Find where the given text appears and provide that cell's center as (X, Y) coordinate. 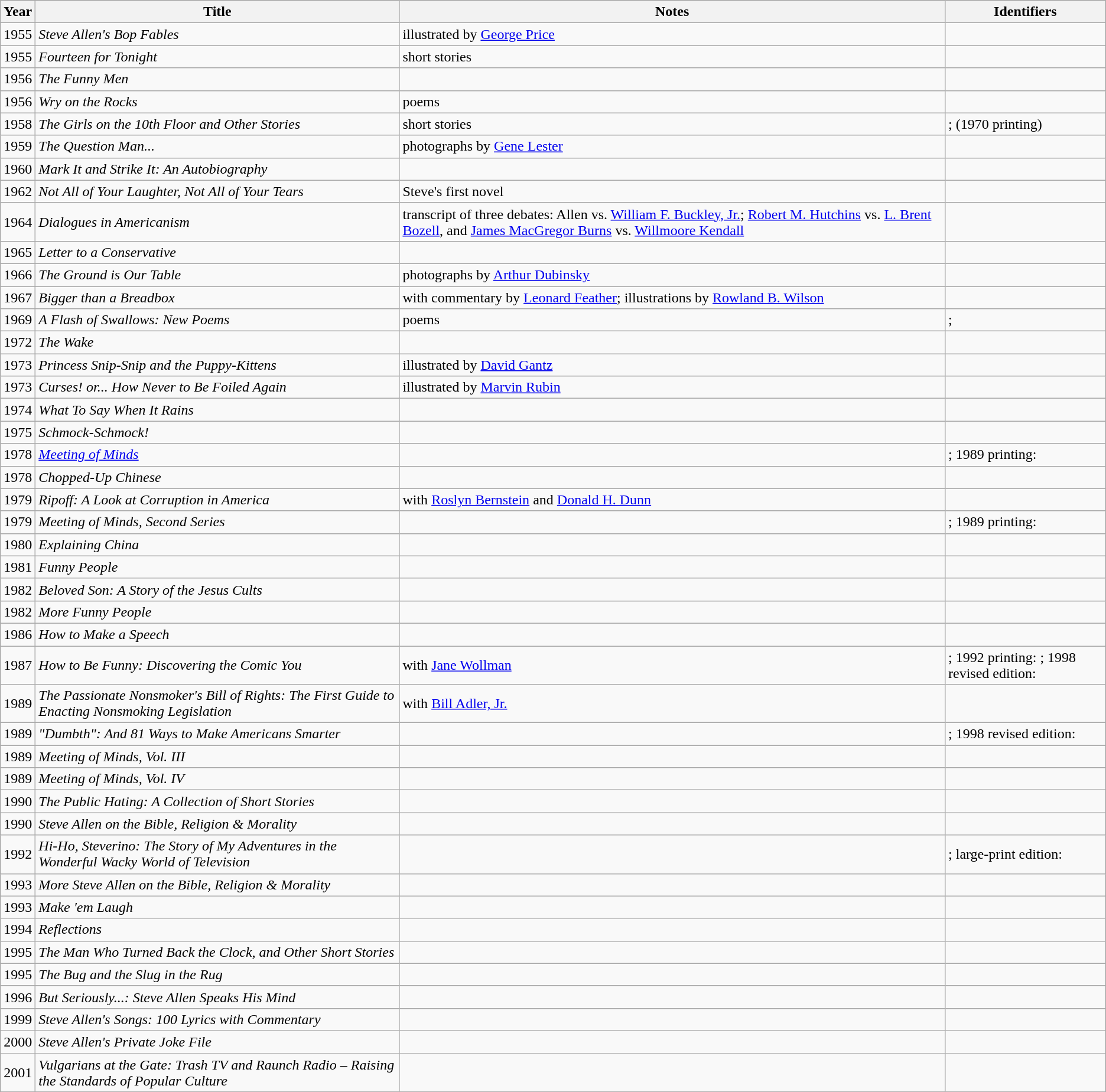
illustrated by David Gantz (672, 365)
Meeting of Minds, Vol. III (217, 757)
2001 (18, 1073)
Steve's first novel (672, 191)
Hi-Ho, Steverino: The Story of My Adventures in the Wonderful Wacky World of Television (217, 854)
Letter to a Conservative (217, 252)
More Funny People (217, 612)
Fourteen for Tonight (217, 57)
illustrated by Marvin Rubin (672, 387)
The Ground is Our Table (217, 275)
The Man Who Turned Back the Clock, and Other Short Stories (217, 952)
1996 (18, 997)
Dialogues in Americanism (217, 222)
Mark It and Strike It: An Autobiography (217, 169)
1975 (18, 432)
Vulgarians at the Gate: Trash TV and Raunch Radio – Raising the Standards of Popular Culture (217, 1073)
Schmock-Schmock! (217, 432)
Princess Snip-Snip and the Puppy-Kittens (217, 365)
Notes (672, 12)
1962 (18, 191)
How to Make a Speech (217, 634)
Meeting of Minds, Vol. IV (217, 779)
Chopped-Up Chinese (217, 477)
Steve Allen's Songs: 100 Lyrics with Commentary (217, 1019)
; (1970 printing) (1026, 124)
Reflections (217, 930)
1992 (18, 854)
1994 (18, 930)
1981 (18, 567)
1999 (18, 1019)
What To Say When It Rains (217, 410)
"Dumbth": And 81 Ways to Make Americans Smarter (217, 734)
The Funny Men (217, 79)
The Public Hating: A Collection of Short Stories (217, 801)
1959 (18, 146)
Steve Allen's Bop Fables (217, 34)
Steve Allen on the Bible, Religion & Morality (217, 824)
Wry on the Rocks (217, 102)
Make 'em Laugh (217, 907)
1964 (18, 222)
1986 (18, 634)
1972 (18, 343)
The Passionate Nonsmoker's Bill of Rights: The First Guide to Enacting Nonsmoking Legislation (217, 704)
photographs by Gene Lester (672, 146)
But Seriously...: Steve Allen Speaks His Mind (217, 997)
1967 (18, 297)
photographs by Arthur Dubinsky (672, 275)
1987 (18, 665)
with commentary by Leonard Feather; illustrations by Rowland B. Wilson (672, 297)
; 1998 revised edition: (1026, 734)
1960 (18, 169)
Beloved Son: A Story of the Jesus Cults (217, 589)
Identifiers (1026, 12)
Not All of Your Laughter, Not All of Your Tears (217, 191)
1966 (18, 275)
1969 (18, 320)
More Steve Allen on the Bible, Religion & Morality (217, 885)
The Question Man... (217, 146)
1974 (18, 410)
Explaining China (217, 545)
; large-print edition: (1026, 854)
The Bug and the Slug in the Rug (217, 974)
1980 (18, 545)
1958 (18, 124)
Steve Allen's Private Joke File (217, 1042)
2000 (18, 1042)
Curses! or... How Never to Be Foiled Again (217, 387)
The Wake (217, 343)
Ripoff: A Look at Corruption in America (217, 500)
The Girls on the 10th Floor and Other Stories (217, 124)
Bigger than a Breadbox (217, 297)
Title (217, 12)
A Flash of Swallows: New Poems (217, 320)
1965 (18, 252)
Funny People (217, 567)
with Bill Adler, Jr. (672, 704)
Year (18, 12)
with Roslyn Bernstein and Donald H. Dunn (672, 500)
Meeting of Minds (217, 455)
; 1992 printing: ; 1998 revised edition: (1026, 665)
Meeting of Minds, Second Series (217, 522)
illustrated by George Price (672, 34)
; (1026, 320)
with Jane Wollman (672, 665)
How to Be Funny: Discovering the Comic You (217, 665)
